Return (x, y) of the center of cell containing provided text 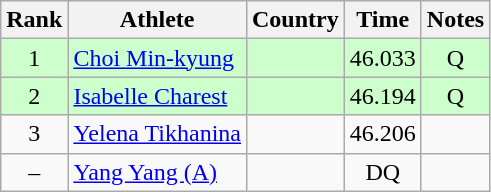
DQ (382, 172)
Choi Min-kyung (158, 58)
Yang Yang (A) (158, 172)
1 (34, 58)
Isabelle Charest (158, 96)
46.194 (382, 96)
Rank (34, 20)
3 (34, 134)
– (34, 172)
Country (295, 20)
Time (382, 20)
Athlete (158, 20)
2 (34, 96)
Yelena Tikhanina (158, 134)
46.206 (382, 134)
Notes (455, 20)
46.033 (382, 58)
